Extract the [x, y] coordinate from the center of the cell holding the provided text.  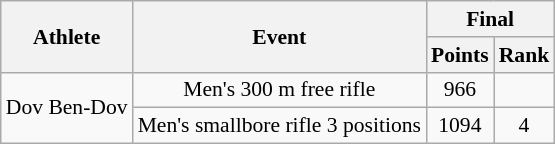
Men's smallbore rifle 3 positions [280, 126]
1094 [460, 126]
Dov Ben-Dov [67, 108]
Final [490, 19]
Men's 300 m free rifle [280, 90]
4 [524, 126]
Event [280, 36]
Rank [524, 55]
Athlete [67, 36]
966 [460, 90]
Points [460, 55]
